Identify which cell holds the provided text, then report its (X, Y) central coordinate. 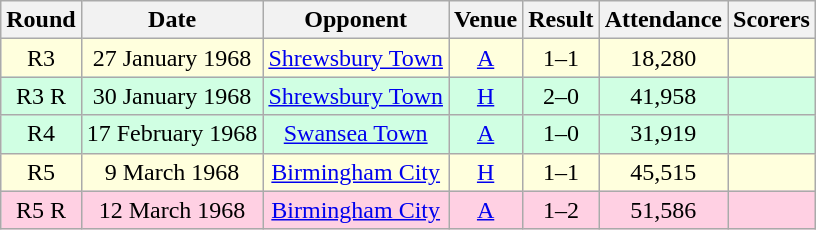
51,586 (663, 210)
1–0 (561, 134)
12 March 1968 (172, 210)
31,919 (663, 134)
Date (172, 20)
R3 R (41, 96)
R5 R (41, 210)
R3 (41, 58)
30 January 1968 (172, 96)
1–2 (561, 210)
Swansea Town (356, 134)
45,515 (663, 172)
Round (41, 20)
Result (561, 20)
Attendance (663, 20)
R5 (41, 172)
18,280 (663, 58)
Opponent (356, 20)
17 February 1968 (172, 134)
R4 (41, 134)
27 January 1968 (172, 58)
Venue (485, 20)
41,958 (663, 96)
9 March 1968 (172, 172)
2–0 (561, 96)
Scorers (772, 20)
